Provide the [x, y] coordinate of the cell's center where the given text is located.  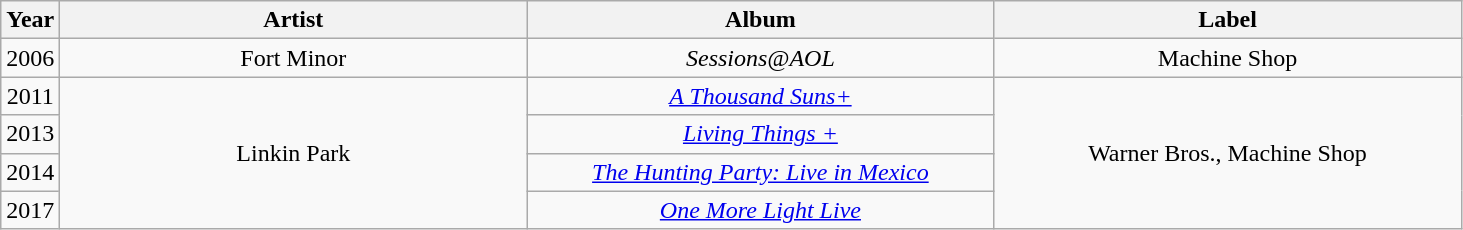
One More Light Live [760, 210]
2006 [30, 58]
2013 [30, 134]
Machine Shop [1228, 58]
Linkin Park [294, 153]
Label [1228, 20]
The Hunting Party: Live in Mexico [760, 172]
Living Things + [760, 134]
Album [760, 20]
Fort Minor [294, 58]
Year [30, 20]
Warner Bros., Machine Shop [1228, 153]
2014 [30, 172]
2017 [30, 210]
A Thousand Suns+ [760, 96]
Artist [294, 20]
2011 [30, 96]
Sessions@AOL [760, 58]
